From the cell containing the given text, extract its center point as [x, y] coordinate. 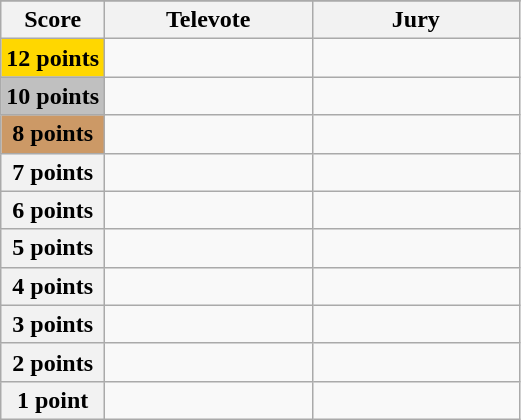
1 point [53, 400]
8 points [53, 134]
4 points [53, 286]
Score [53, 20]
12 points [53, 58]
3 points [53, 324]
2 points [53, 362]
5 points [53, 248]
Televote [209, 20]
6 points [53, 210]
7 points [53, 172]
Jury [416, 20]
10 points [53, 96]
